Determine the [x, y] coordinate at the center of the cell enclosing the given text.  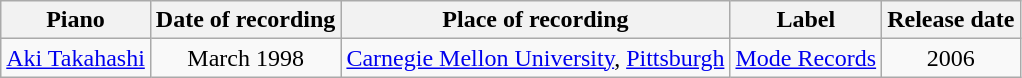
Mode Records [806, 58]
Piano [76, 20]
March 1998 [246, 58]
Carnegie Mellon University, Pittsburgh [536, 58]
Place of recording [536, 20]
2006 [951, 58]
Aki Takahashi [76, 58]
Label [806, 20]
Date of recording [246, 20]
Release date [951, 20]
